Scan for the cell matching the given text and deliver its (X, Y) coordinate at center. 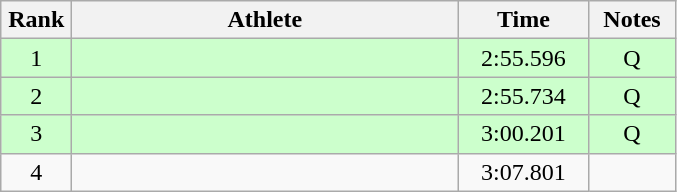
Notes (632, 20)
Time (524, 20)
Athlete (265, 20)
Rank (36, 20)
2:55.734 (524, 96)
3:00.201 (524, 134)
4 (36, 172)
3:07.801 (524, 172)
3 (36, 134)
1 (36, 58)
2 (36, 96)
2:55.596 (524, 58)
